From the cell containing the given text, extract its center point as [X, Y] coordinate. 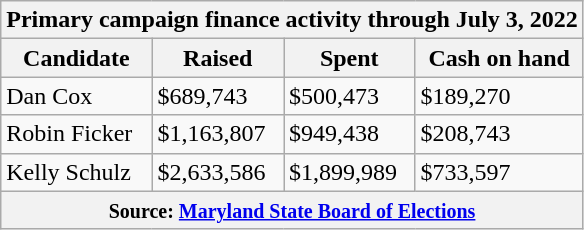
Raised [218, 58]
$500,473 [350, 96]
Dan Cox [76, 96]
$189,270 [499, 96]
$2,633,586 [218, 172]
Spent [350, 58]
$733,597 [499, 172]
$1,163,807 [218, 134]
$949,438 [350, 134]
Robin Ficker [76, 134]
Cash on hand [499, 58]
Kelly Schulz [76, 172]
$1,899,989 [350, 172]
$689,743 [218, 96]
Primary campaign finance activity through July 3, 2022 [292, 20]
$208,743 [499, 134]
Candidate [76, 58]
Source: Maryland State Board of Elections [292, 210]
